Determine the (X, Y) coordinate at the center of the cell enclosing the given text.  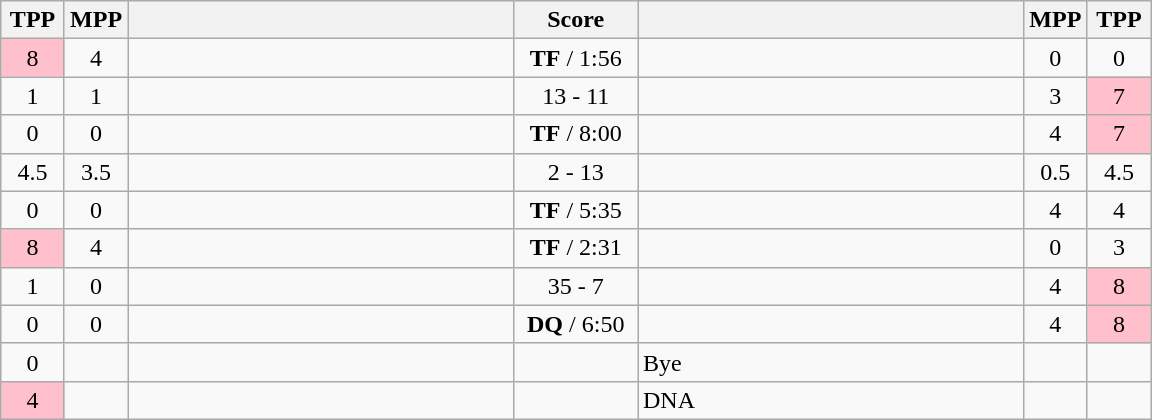
DNA (831, 400)
TF / 8:00 (576, 134)
2 - 13 (576, 172)
TF / 5:35 (576, 210)
13 - 11 (576, 96)
DQ / 6:50 (576, 324)
35 - 7 (576, 286)
Bye (831, 362)
3.5 (96, 172)
Score (576, 20)
TF / 2:31 (576, 248)
0.5 (1056, 172)
TF / 1:56 (576, 58)
